Return [x, y] of the center of cell containing provided text 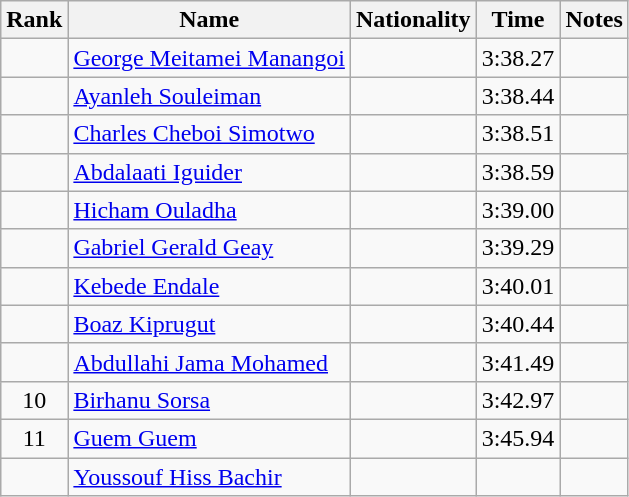
Boaz Kiprugut [210, 324]
Time [518, 20]
3:40.44 [518, 324]
Kebede Endale [210, 286]
George Meitamei Manangoi [210, 58]
Nationality [413, 20]
10 [34, 400]
Hicham Ouladha [210, 210]
Birhanu Sorsa [210, 400]
3:42.97 [518, 400]
3:38.59 [518, 172]
11 [34, 438]
Abdullahi Jama Mohamed [210, 362]
3:38.44 [518, 96]
Ayanleh Souleiman [210, 96]
3:38.27 [518, 58]
3:40.01 [518, 286]
Abdalaati Iguider [210, 172]
3:39.29 [518, 248]
Guem Guem [210, 438]
3:45.94 [518, 438]
3:41.49 [518, 362]
Charles Cheboi Simotwo [210, 134]
3:39.00 [518, 210]
3:38.51 [518, 134]
Name [210, 20]
Notes [594, 20]
Gabriel Gerald Geay [210, 248]
Rank [34, 20]
Youssouf Hiss Bachir [210, 477]
